Identify which cell holds the provided text, then report its (x, y) central coordinate. 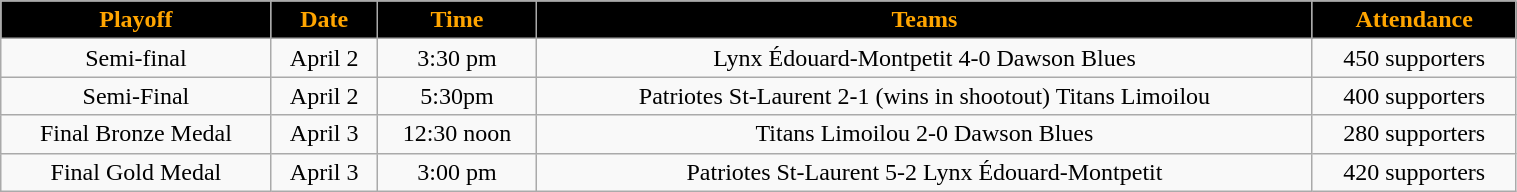
Date (324, 20)
Teams (925, 20)
Final Gold Medal (136, 172)
420 supporters (1414, 172)
Attendance (1414, 20)
Playoff (136, 20)
280 supporters (1414, 134)
Final Bronze Medal (136, 134)
12:30 noon (456, 134)
Patriotes St-Laurent 5-2 Lynx Édouard-Montpetit (925, 172)
Titans Limoilou 2-0 Dawson Blues (925, 134)
5:30pm (456, 96)
Lynx Édouard-Montpetit 4-0 Dawson Blues (925, 58)
Semi-final (136, 58)
400 supporters (1414, 96)
3:00 pm (456, 172)
Time (456, 20)
450 supporters (1414, 58)
Semi-Final (136, 96)
3:30 pm (456, 58)
Patriotes St-Laurent 2-1 (wins in shootout) Titans Limoilou (925, 96)
